Find where the given text appears and provide that cell's center as [x, y] coordinate. 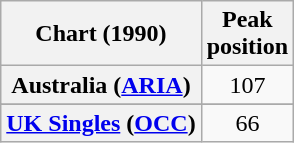
Australia (ARIA) [101, 85]
66 [247, 123]
Chart (1990) [101, 34]
Peakposition [247, 34]
UK Singles (OCC) [101, 123]
107 [247, 85]
